From the cell containing the given text, extract its center point as (x, y) coordinate. 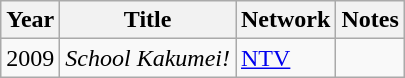
2009 (30, 58)
Year (30, 20)
School Kakumei! (148, 58)
Network (286, 20)
NTV (286, 58)
Notes (370, 20)
Title (148, 20)
